Search for the cell housing the specified text and yield its (X, Y) center coordinate. 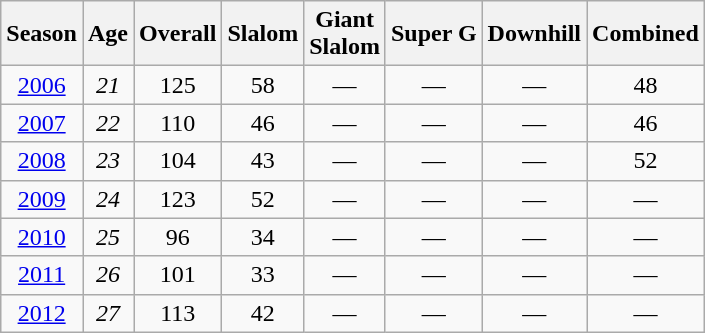
23 (108, 161)
26 (108, 275)
110 (178, 123)
2006 (42, 85)
96 (178, 237)
2007 (42, 123)
2008 (42, 161)
104 (178, 161)
2011 (42, 275)
Season (42, 34)
GiantSlalom (345, 34)
Slalom (263, 34)
125 (178, 85)
123 (178, 199)
58 (263, 85)
21 (108, 85)
2012 (42, 313)
25 (108, 237)
27 (108, 313)
Overall (178, 34)
42 (263, 313)
2009 (42, 199)
43 (263, 161)
Combined (646, 34)
33 (263, 275)
34 (263, 237)
Super G (434, 34)
113 (178, 313)
24 (108, 199)
2010 (42, 237)
Downhill (534, 34)
101 (178, 275)
Age (108, 34)
48 (646, 85)
22 (108, 123)
